Determine the [x, y] coordinate at the center of the cell enclosing the given text.  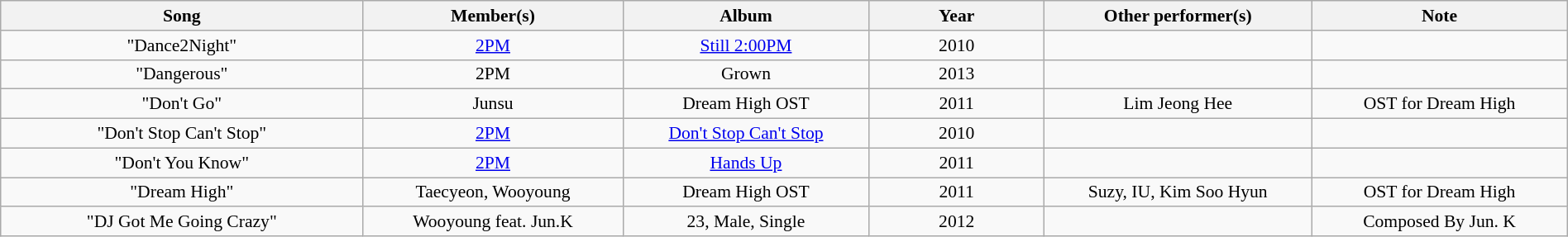
2012 [957, 221]
23, Male, Single [746, 221]
Wooyoung feat. Jun.K [493, 221]
Member(s) [493, 16]
Don't Stop Can't Stop [746, 133]
"DJ Got Me Going Crazy" [182, 221]
Other performer(s) [1178, 16]
"Dangerous" [182, 74]
Song [182, 16]
"Don't Go" [182, 104]
Hands Up [746, 163]
Note [1439, 16]
"Dance2Night" [182, 45]
Composed By Jun. K [1439, 221]
Grown [746, 74]
Taecyeon, Wooyoung [493, 192]
2013 [957, 74]
"Don't You Know" [182, 163]
"Dream High" [182, 192]
Lim Jeong Hee [1178, 104]
Year [957, 16]
Suzy, IU, Kim Soo Hyun [1178, 192]
"Don't Stop Can't Stop" [182, 133]
Album [746, 16]
Still 2:00PM [746, 45]
Junsu [493, 104]
